Search for the cell housing the specified text and yield its [X, Y] center coordinate. 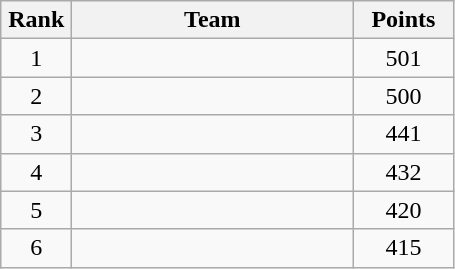
441 [404, 134]
432 [404, 172]
3 [36, 134]
420 [404, 210]
1 [36, 58]
Points [404, 20]
Rank [36, 20]
6 [36, 248]
415 [404, 248]
Team [212, 20]
5 [36, 210]
501 [404, 58]
2 [36, 96]
500 [404, 96]
4 [36, 172]
